Output the (x, y) coordinate of the center of the cell containing the given text.  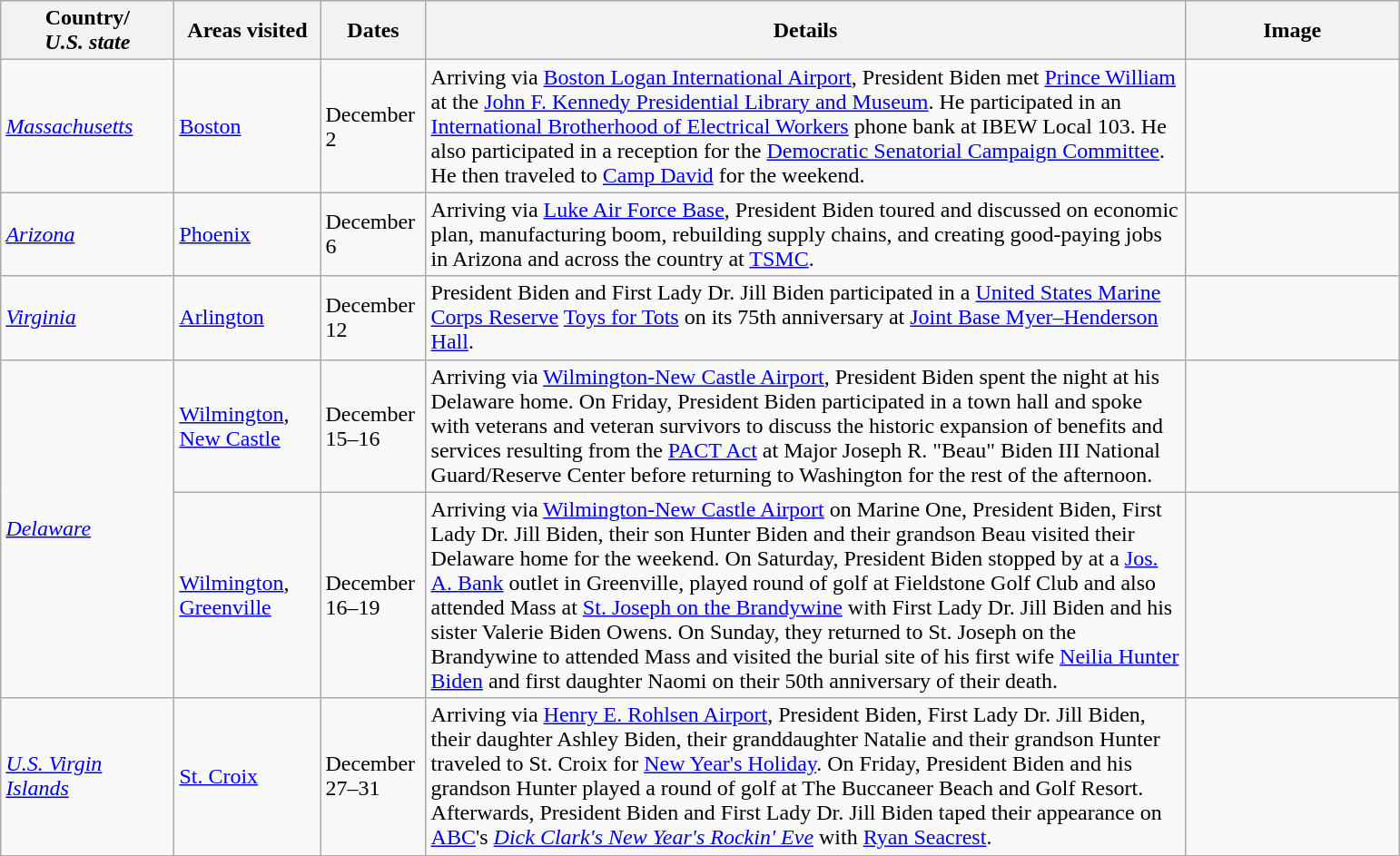
Delaware (87, 528)
Massachusetts (87, 126)
Areas visited (247, 31)
Phoenix (247, 234)
Image (1292, 31)
December 16–19 (373, 595)
December 27–31 (373, 777)
December 6 (373, 234)
Country/U.S. state (87, 31)
Details (805, 31)
Boston (247, 126)
Virginia (87, 318)
St. Croix (247, 777)
Dates (373, 31)
Wilmington, New Castle (247, 426)
December 15–16 (373, 426)
Wilmington, Greenville (247, 595)
December 12 (373, 318)
Arizona (87, 234)
Arlington (247, 318)
U.S. Virgin Islands (87, 777)
December 2 (373, 126)
